From the cell containing the given text, extract its center point as (x, y) coordinate. 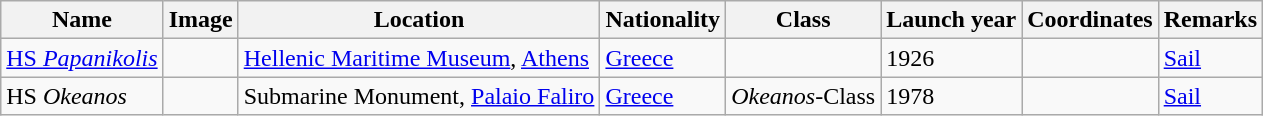
Launch year (952, 20)
Hellenic Maritime Museum, Athens (419, 58)
Image (200, 20)
HS Papanikolis (82, 58)
1978 (952, 96)
HS Okeanos (82, 96)
Okeanos-Class (804, 96)
Nationality (663, 20)
Coordinates (1090, 20)
1926 (952, 58)
Submarine Monument, Palaio Faliro (419, 96)
Remarks (1210, 20)
Class (804, 20)
Location (419, 20)
Name (82, 20)
